Output the (x, y) coordinate of the center of the cell containing the given text.  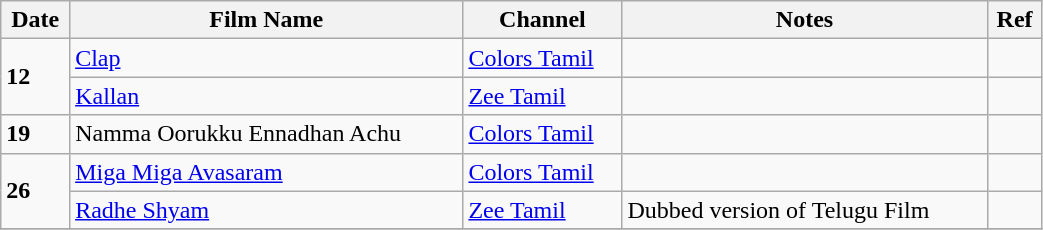
Date (36, 20)
Ref (1014, 20)
Notes (804, 20)
19 (36, 134)
26 (36, 191)
Miga Miga Avasaram (266, 172)
Kallan (266, 96)
Film Name (266, 20)
Dubbed version of Telugu Film (804, 210)
Namma Oorukku Ennadhan Achu (266, 134)
Radhe Shyam (266, 210)
12 (36, 77)
Channel (542, 20)
Clap (266, 58)
